Identify which cell holds the provided text, then report its (X, Y) central coordinate. 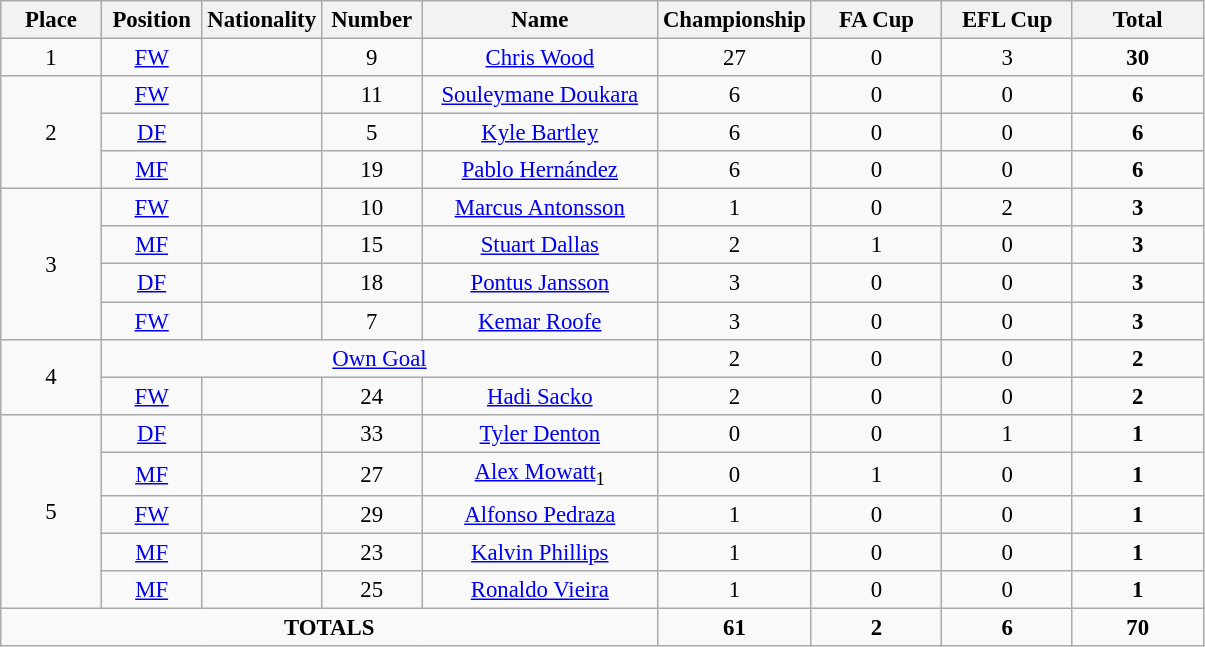
18 (372, 283)
9 (372, 58)
Pablo Hernández (540, 170)
EFL Cup (1008, 20)
7 (372, 321)
Kyle Bartley (540, 133)
Kalvin Phillips (540, 552)
FA Cup (876, 20)
Championship (735, 20)
11 (372, 95)
Alfonso Pedraza (540, 515)
19 (372, 170)
33 (372, 433)
Number (372, 20)
Name (540, 20)
4 (52, 376)
61 (735, 627)
10 (372, 208)
Alex Mowatt1 (540, 474)
Marcus Antonsson (540, 208)
Own Goal (379, 358)
30 (1138, 58)
Hadi Sacko (540, 396)
29 (372, 515)
15 (372, 245)
Souleymane Doukara (540, 95)
Kemar Roofe (540, 321)
25 (372, 590)
Nationality (262, 20)
70 (1138, 627)
23 (372, 552)
Place (52, 20)
Stuart Dallas (540, 245)
TOTALS (330, 627)
Position (152, 20)
Chris Wood (540, 58)
24 (372, 396)
Pontus Jansson (540, 283)
Total (1138, 20)
Ronaldo Vieira (540, 590)
Tyler Denton (540, 433)
